Identify which cell holds the provided text, then report its [x, y] central coordinate. 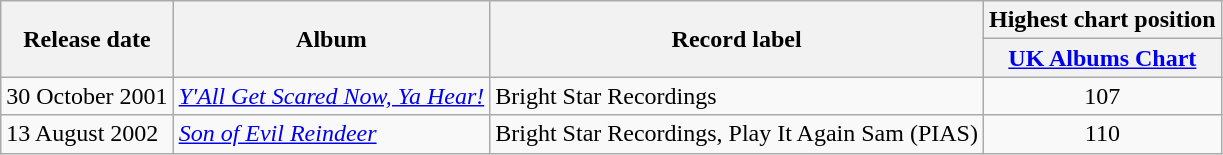
UK Albums Chart [1102, 58]
30 October 2001 [87, 96]
107 [1102, 96]
Highest chart position [1102, 20]
Bright Star Recordings [737, 96]
Album [332, 39]
Son of Evil Reindeer [332, 134]
13 August 2002 [87, 134]
110 [1102, 134]
Record label [737, 39]
Bright Star Recordings, Play It Again Sam (PIAS) [737, 134]
Y'All Get Scared Now, Ya Hear! [332, 96]
Release date [87, 39]
